Find where the given text appears and provide that cell's center as (X, Y) coordinate. 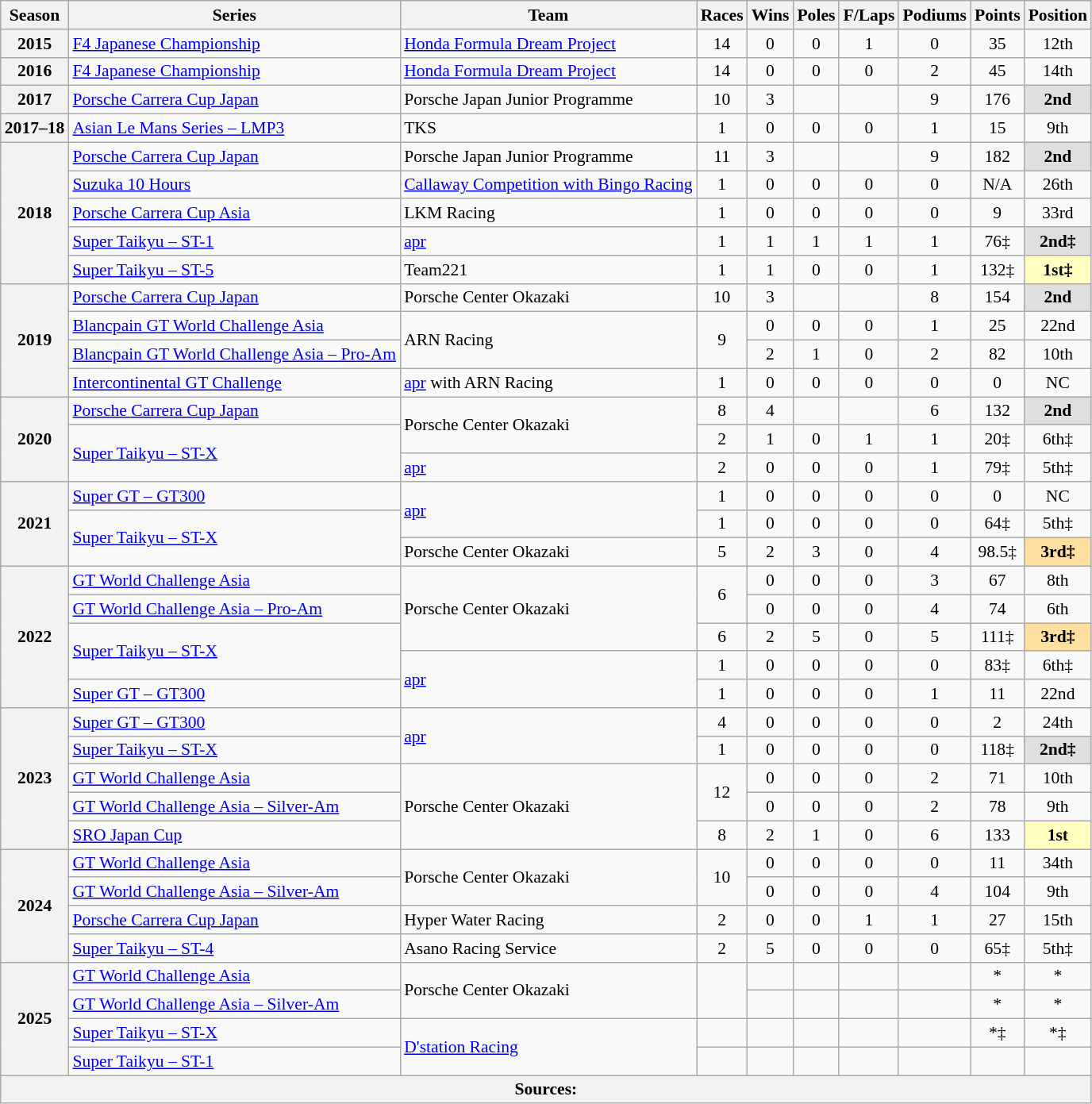
78 (998, 807)
1st‡ (1058, 270)
2017–18 (35, 129)
14th (1058, 71)
Suzuka 10 Hours (234, 185)
Position (1058, 15)
45 (998, 71)
ARN Racing (548, 340)
71 (998, 779)
Wins (771, 15)
D'station Racing (548, 1048)
111‡ (998, 637)
F/Laps (868, 15)
SRO Japan Cup (234, 835)
83‡ (998, 666)
76‡ (998, 241)
12th (1058, 44)
Intercontinental GT Challenge (234, 383)
15 (998, 129)
15th (1058, 920)
1st (1058, 835)
24th (1058, 722)
64‡ (998, 524)
154 (998, 298)
Points (998, 15)
8th (1058, 581)
TKS (548, 129)
182 (998, 156)
2025 (35, 1018)
82 (998, 355)
132‡ (998, 270)
apr with ARN Racing (548, 383)
12 (722, 792)
Porsche Carrera Cup Asia (234, 213)
LKM Racing (548, 213)
Season (35, 15)
2024 (35, 906)
27 (998, 920)
Hyper Water Racing (548, 920)
2021 (35, 524)
132 (998, 411)
104 (998, 892)
N/A (998, 185)
33rd (1058, 213)
GT World Challenge Asia – Pro-Am (234, 609)
6th (1058, 609)
25 (998, 326)
176 (998, 100)
Podiums (935, 15)
2023 (35, 779)
Callaway Competition with Bingo Racing (548, 185)
26th (1058, 185)
20‡ (998, 440)
79‡ (998, 467)
Team221 (548, 270)
2019 (35, 340)
Sources: (546, 1090)
118‡ (998, 750)
65‡ (998, 948)
35 (998, 44)
Series (234, 15)
2020 (35, 440)
Poles (816, 15)
2018 (35, 213)
Team (548, 15)
67 (998, 581)
Asano Racing Service (548, 948)
2017 (35, 100)
Super Taikyu – ST-4 (234, 948)
Super Taikyu – ST-5 (234, 270)
34th (1058, 864)
Races (722, 15)
74 (998, 609)
2016 (35, 71)
Blancpain GT World Challenge Asia (234, 326)
Asian Le Mans Series – LMP3 (234, 129)
2022 (35, 637)
133 (998, 835)
Blancpain GT World Challenge Asia – Pro-Am (234, 355)
2015 (35, 44)
98.5‡ (998, 552)
